Identify which cell holds the provided text, then report its (X, Y) central coordinate. 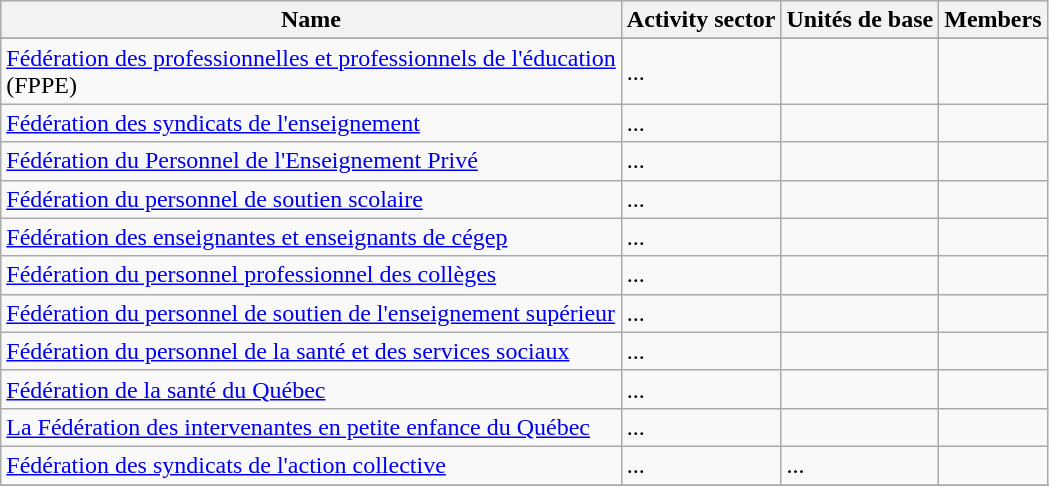
Fédération de la santé du Québec (312, 389)
Fédération du Personnel de l'Enseignement Privé (312, 161)
Fédération du personnel professionnel des collèges (312, 275)
Fédération du personnel de soutien scolaire (312, 199)
Members (993, 20)
Fédération des syndicats de l'enseignement (312, 123)
Fédération des enseignantes et enseignants de cégep (312, 237)
Activity sector (701, 20)
La Fédération des intervenantes en petite enfance du Québec (312, 427)
Fédération des professionnelles et professionnels de l'éducation(FPPE) (312, 72)
Unités de base (860, 20)
Name (312, 20)
Fédération du personnel de la santé et des services sociaux (312, 351)
Fédération des syndicats de l'action collective (312, 465)
Fédération du personnel de soutien de l'enseignement supérieur (312, 313)
